Return the (X, Y) coordinate for the center point of the cell that contains the specified text.  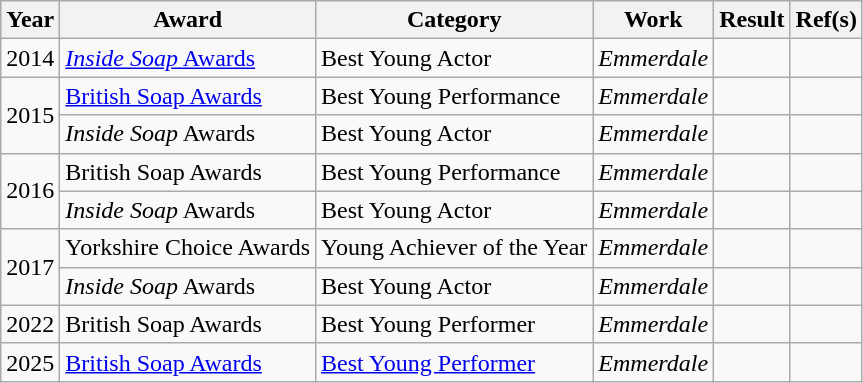
Ref(s) (826, 20)
2016 (30, 191)
2017 (30, 267)
2025 (30, 362)
2015 (30, 115)
2014 (30, 58)
Result (752, 20)
2022 (30, 324)
Year (30, 20)
Category (454, 20)
Work (654, 20)
Yorkshire Choice Awards (188, 248)
Young Achiever of the Year (454, 248)
Award (188, 20)
